Extract the (X, Y) coordinate from the center of the cell holding the provided text.  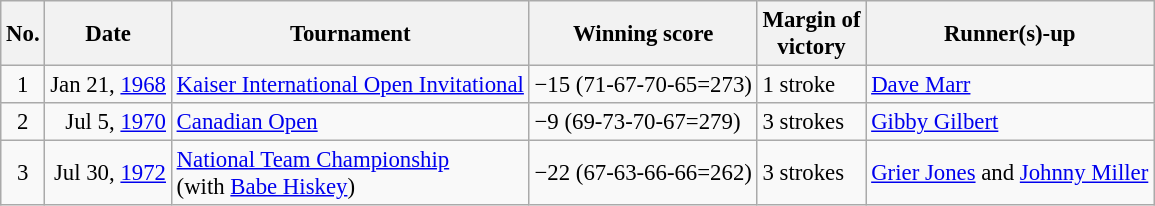
−9 (69-73-70-67=279) (643, 122)
Canadian Open (350, 122)
Tournament (350, 34)
Dave Marr (1010, 85)
No. (23, 34)
Margin ofvictory (812, 34)
Jul 30, 1972 (108, 174)
Grier Jones and Johnny Miller (1010, 174)
2 (23, 122)
−15 (71-67-70-65=273) (643, 85)
Jan 21, 1968 (108, 85)
Date (108, 34)
1 stroke (812, 85)
−22 (67-63-66-66=262) (643, 174)
Winning score (643, 34)
1 (23, 85)
Jul 5, 1970 (108, 122)
National Team Championship(with Babe Hiskey) (350, 174)
Kaiser International Open Invitational (350, 85)
3 (23, 174)
Gibby Gilbert (1010, 122)
Runner(s)-up (1010, 34)
